Identify which cell holds the provided text, then report its (X, Y) central coordinate. 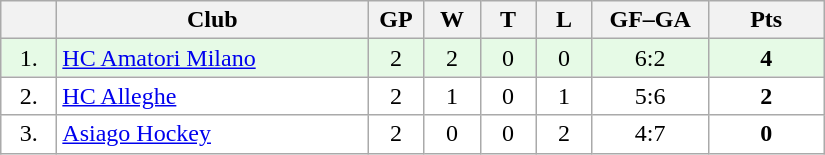
HC Alleghe (212, 96)
5:6 (650, 96)
HC Amatori Milano (212, 58)
Pts (766, 20)
4:7 (650, 134)
3. (29, 134)
T (508, 20)
Club (212, 20)
L (564, 20)
GF–GA (650, 20)
Asiago Hockey (212, 134)
6:2 (650, 58)
4 (766, 58)
1. (29, 58)
2. (29, 96)
W (452, 20)
GP (396, 20)
